Provide the (X, Y) coordinate of the cell's center where the given text is located.  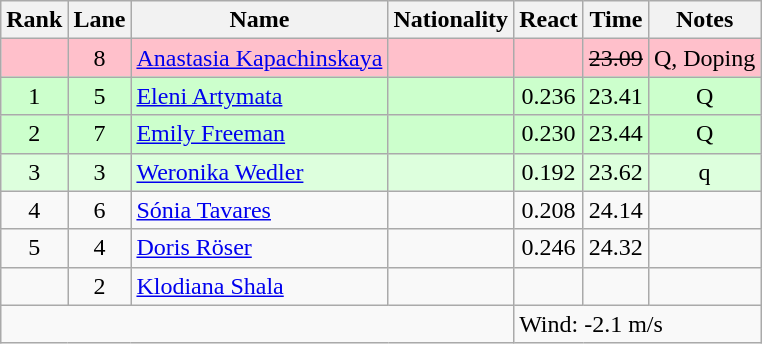
Q, Doping (704, 58)
Weronika Wedler (260, 172)
Wind: -2.1 m/s (638, 324)
Eleni Artymata (260, 96)
23.62 (616, 172)
0.208 (549, 210)
Name (260, 20)
Anastasia Kapachinskaya (260, 58)
23.41 (616, 96)
Nationality (451, 20)
0.230 (549, 134)
6 (100, 210)
Rank (34, 20)
0.192 (549, 172)
Klodiana Shala (260, 286)
1 (34, 96)
Sónia Tavares (260, 210)
React (549, 20)
23.09 (616, 58)
Emily Freeman (260, 134)
0.246 (549, 248)
7 (100, 134)
q (704, 172)
Notes (704, 20)
24.14 (616, 210)
8 (100, 58)
24.32 (616, 248)
Time (616, 20)
Doris Röser (260, 248)
Lane (100, 20)
23.44 (616, 134)
0.236 (549, 96)
